Pinpoint the cell where the given text exists, returning its [x, y] midpoint coordinate. 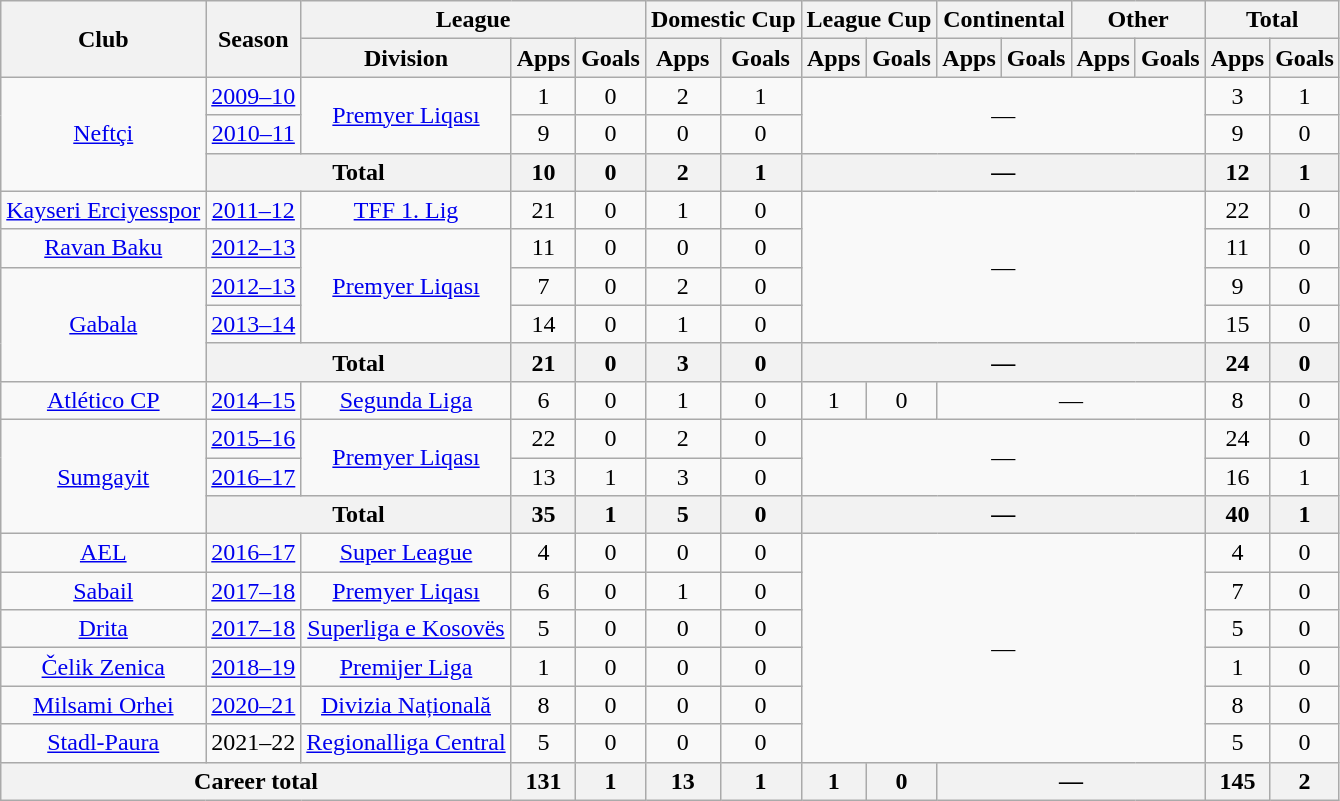
Kayseri Erciyesspor [104, 210]
14 [543, 324]
Segunda Liga [406, 400]
Club [104, 39]
League [474, 20]
2009–10 [254, 96]
2018–19 [254, 667]
Super League [406, 553]
40 [1237, 515]
Other [1138, 20]
Superliga e Kosovës [406, 629]
Ravan Baku [104, 248]
Divizia Națională [406, 705]
Premijer Liga [406, 667]
15 [1237, 324]
Čelik Zenica [104, 667]
Milsami Orhei [104, 705]
TFF 1. Lig [406, 210]
2015–16 [254, 438]
Domestic Cup [723, 20]
Stadl-Paura [104, 743]
Career total [256, 781]
Division [406, 58]
12 [1237, 172]
Season [254, 39]
Sumgayit [104, 476]
Continental [1004, 20]
Atlético CP [104, 400]
Gabala [104, 324]
145 [1237, 781]
AEL [104, 553]
2020–21 [254, 705]
2014–15 [254, 400]
131 [543, 781]
16 [1237, 477]
Sabail [104, 591]
2013–14 [254, 324]
League Cup [869, 20]
2021–22 [254, 743]
2010–11 [254, 134]
Neftçi [104, 134]
Drita [104, 629]
10 [543, 172]
Regionalliga Central [406, 743]
35 [543, 515]
2011–12 [254, 210]
